Return [X, Y] of the center of cell containing provided text 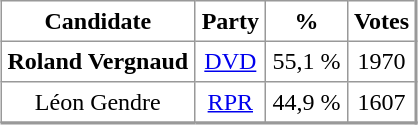
Party [230, 21]
RPR [230, 102]
1607 [382, 102]
DVD [230, 61]
Votes [382, 21]
Candidate [98, 21]
44,9 % [306, 102]
1970 [382, 61]
Roland Vergnaud [98, 61]
Léon Gendre [98, 102]
55,1 % [306, 61]
% [306, 21]
